From the cell containing the given text, extract its center point as (x, y) coordinate. 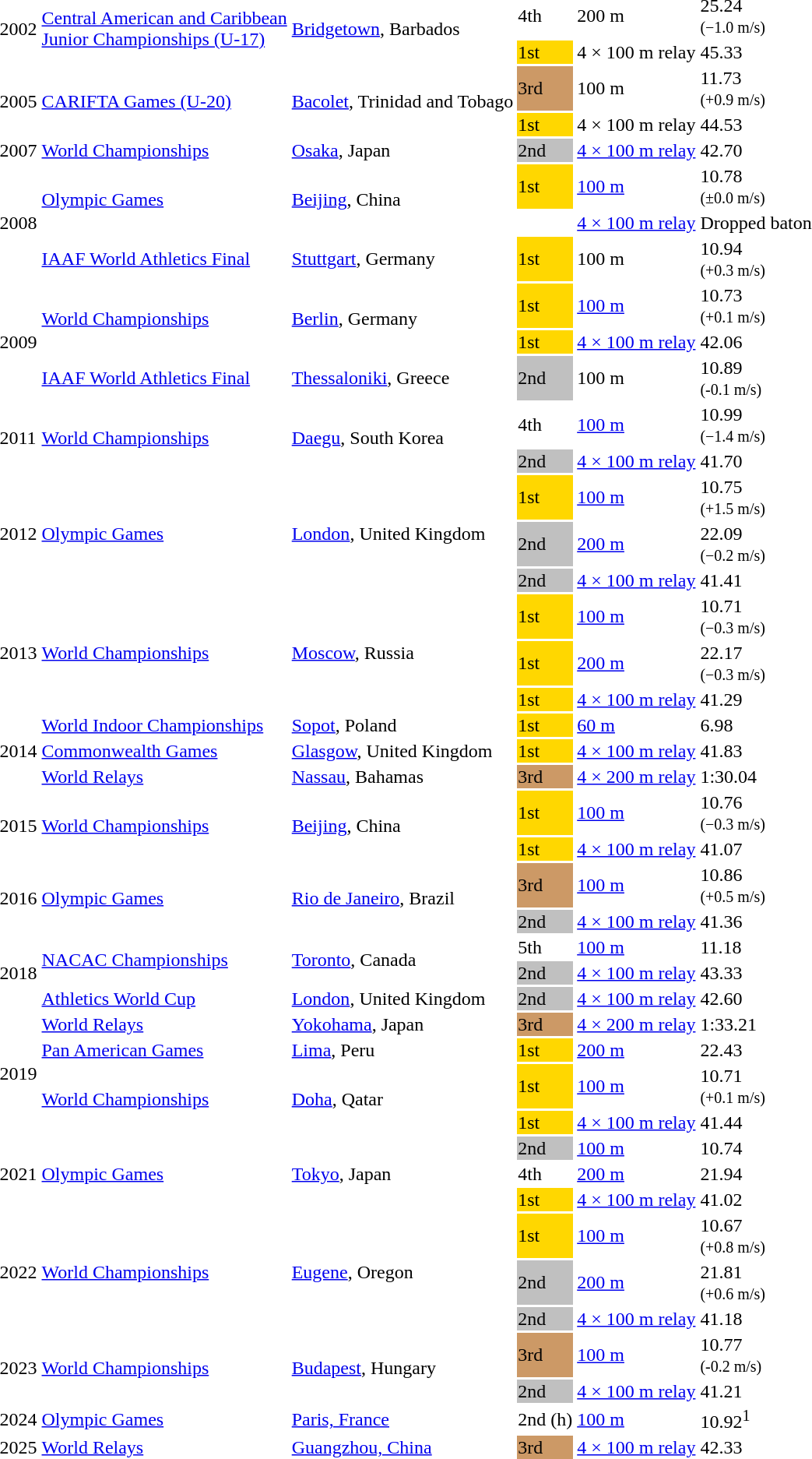
Berlin, Germany (402, 319)
Athletics World Cup (164, 999)
Rio de Janeiro, Brazil (402, 898)
Budapest, Hungary (402, 1368)
CARIFTA Games (U-20) (164, 101)
Bacolet, Trinidad and Tobago (402, 101)
Eugene, Oregon (402, 1272)
5th (545, 947)
Sopot, Poland (402, 725)
NACAC Championships (164, 960)
Thessaloniki, Greece (402, 379)
Stuttgart, Germany (402, 259)
Tokyo, Japan (402, 1174)
2nd (h) (545, 1419)
Toronto, Canada (402, 960)
Osaka, Japan (402, 150)
Doha, Qatar (402, 1099)
Lima, Peru (402, 1050)
Pan American Games (164, 1050)
Commonwealth Games (164, 751)
Glasgow, United Kingdom (402, 751)
World Indoor Championships (164, 725)
Nassau, Bahamas (402, 777)
Daegu, South Korea (402, 438)
Guangzhou, China (402, 1447)
Moscow, Russia (402, 653)
60 m (637, 725)
Paris, France (402, 1419)
Yokohama, Japan (402, 1024)
